Find where the given text appears and provide that cell's center as (X, Y) coordinate. 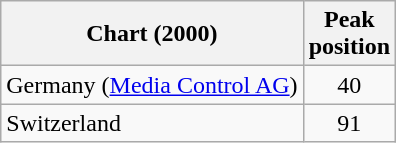
Germany (Media Control AG) (152, 85)
Peakposition (349, 34)
40 (349, 85)
Chart (2000) (152, 34)
91 (349, 123)
Switzerland (152, 123)
